From the cell containing the given text, extract its center point as [x, y] coordinate. 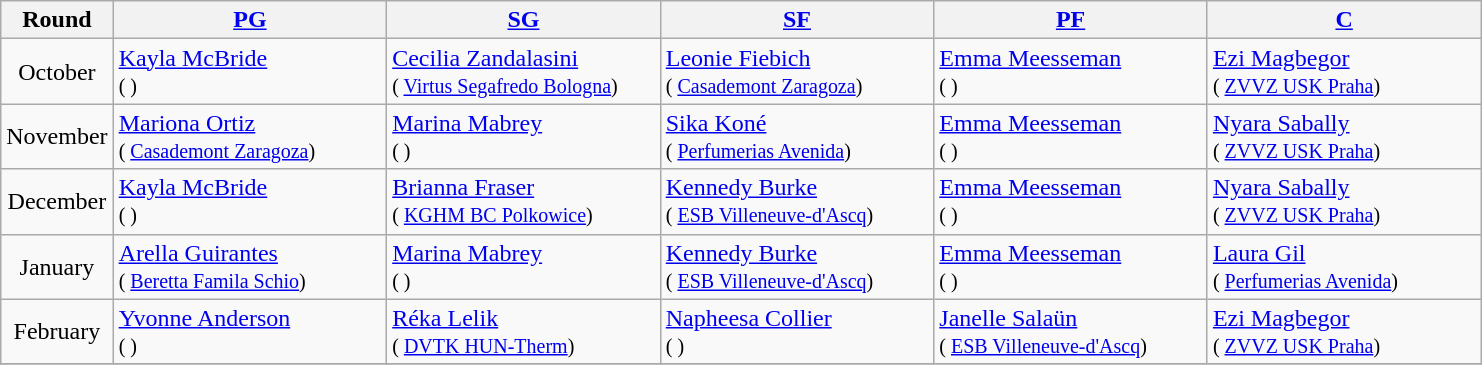
Sika Koné( Perfumerias Avenida) [797, 136]
Brianna Fraser( KGHM BC Polkowice) [524, 202]
Napheesa Collier( ) [797, 332]
Mariona Ortiz( Casademont Zaragoza) [250, 136]
Réka Lelik( DVTK HUN-Therm) [524, 332]
Janelle Salaün( ESB Villeneuve-d'Ascq) [1071, 332]
February [57, 332]
December [57, 202]
Arella Guirantes( Beretta Famila Schio) [250, 266]
January [57, 266]
SG [524, 20]
November [57, 136]
Yvonne Anderson( ) [250, 332]
PG [250, 20]
Laura Gil( Perfumerias Avenida) [1344, 266]
PF [1071, 20]
Cecilia Zandalasini( Virtus Segafredo Bologna) [524, 72]
Leonie Fiebich( Casademont Zaragoza) [797, 72]
C [1344, 20]
Round [57, 20]
October [57, 72]
SF [797, 20]
